Extract the [x, y] coordinate from the center of the cell holding the provided text.  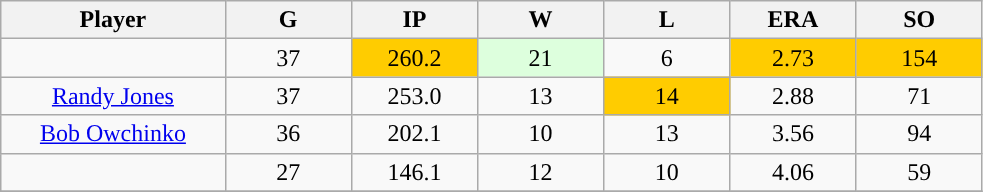
SO [919, 20]
253.0 [414, 96]
14 [667, 96]
G [288, 20]
6 [667, 58]
2.73 [793, 58]
Randy Jones [113, 96]
154 [919, 58]
2.88 [793, 96]
146.1 [414, 172]
ERA [793, 20]
3.56 [793, 134]
202.1 [414, 134]
W [540, 20]
94 [919, 134]
4.06 [793, 172]
21 [540, 58]
12 [540, 172]
36 [288, 134]
IP [414, 20]
Player [113, 20]
L [667, 20]
59 [919, 172]
260.2 [414, 58]
71 [919, 96]
27 [288, 172]
Bob Owchinko [113, 134]
